Extract the [X, Y] coordinate from the center of the cell holding the provided text.  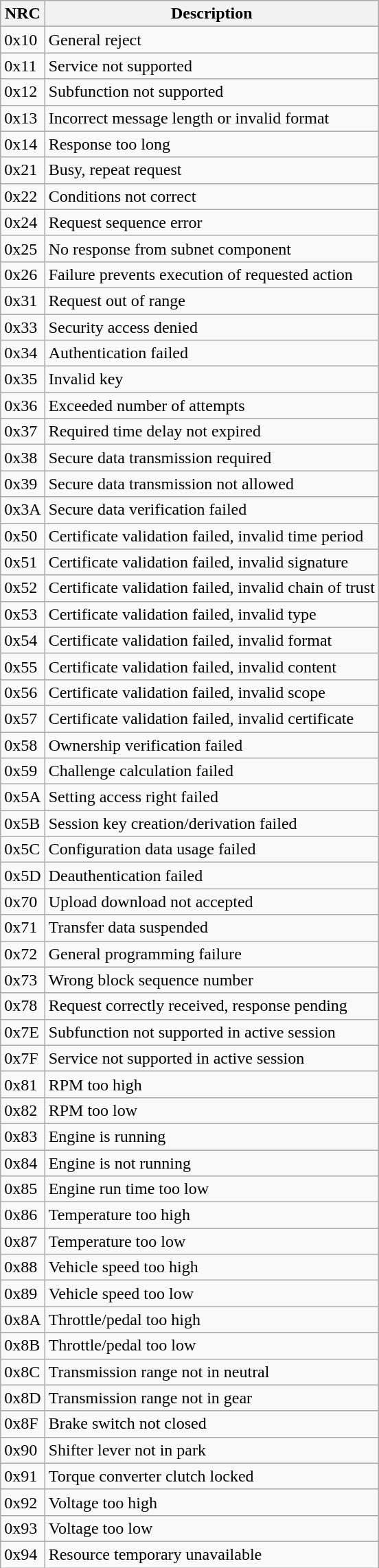
0x12 [23, 92]
0x3A [23, 510]
General reject [211, 40]
0x93 [23, 1528]
Throttle/pedal too high [211, 1320]
0x94 [23, 1554]
Transmission range not in neutral [211, 1372]
0x54 [23, 640]
0x83 [23, 1136]
0x59 [23, 771]
Certificate validation failed, invalid certificate [211, 718]
0x14 [23, 144]
0x5C [23, 850]
Voltage too high [211, 1502]
Subfunction not supported [211, 92]
Vehicle speed too low [211, 1294]
RPM too low [211, 1110]
0x72 [23, 954]
0x55 [23, 666]
0x5D [23, 876]
0x88 [23, 1267]
Shifter lever not in park [211, 1450]
0x53 [23, 614]
0x58 [23, 745]
0x21 [23, 170]
0x22 [23, 196]
Deauthentication failed [211, 876]
0x39 [23, 484]
0x34 [23, 353]
0x92 [23, 1502]
0x38 [23, 458]
Request out of range [211, 301]
0x78 [23, 1006]
Service not supported in active session [211, 1058]
0x31 [23, 301]
Engine run time too low [211, 1189]
0x70 [23, 902]
Voltage too low [211, 1528]
0x33 [23, 327]
0x8D [23, 1398]
Temperature too high [211, 1215]
0x81 [23, 1084]
0x82 [23, 1110]
0x52 [23, 588]
Authentication failed [211, 353]
0x85 [23, 1189]
Certificate validation failed, invalid chain of trust [211, 588]
Subfunction not supported in active session [211, 1032]
Setting access right failed [211, 797]
Response too long [211, 144]
Upload download not accepted [211, 902]
0x24 [23, 222]
0x7F [23, 1058]
Resource temporary unavailable [211, 1554]
RPM too high [211, 1084]
0x13 [23, 118]
Invalid key [211, 379]
Description [211, 14]
Transfer data suspended [211, 928]
Temperature too low [211, 1241]
0x8A [23, 1320]
Security access denied [211, 327]
0x11 [23, 66]
Exceeded number of attempts [211, 406]
Busy, repeat request [211, 170]
Secure data transmission not allowed [211, 484]
Challenge calculation failed [211, 771]
Ownership verification failed [211, 745]
0x37 [23, 432]
Certificate validation failed, invalid signature [211, 562]
Failure prevents execution of requested action [211, 274]
Secure data transmission required [211, 458]
0x25 [23, 248]
0x8F [23, 1424]
0x89 [23, 1294]
Throttle/pedal too low [211, 1346]
0x71 [23, 928]
Wrong block sequence number [211, 980]
Torque converter clutch locked [211, 1476]
0x36 [23, 406]
Certificate validation failed, invalid time period [211, 536]
No response from subnet component [211, 248]
0x5B [23, 823]
0x8C [23, 1372]
0x50 [23, 536]
0x87 [23, 1241]
Request sequence error [211, 222]
0x73 [23, 980]
0x8B [23, 1346]
Configuration data usage failed [211, 850]
Certificate validation failed, invalid content [211, 666]
0x57 [23, 718]
Certificate validation failed, invalid type [211, 614]
Engine is running [211, 1136]
0x86 [23, 1215]
0x7E [23, 1032]
Request correctly received, response pending [211, 1006]
Service not supported [211, 66]
0x91 [23, 1476]
0x56 [23, 692]
0x84 [23, 1163]
0x10 [23, 40]
General programming failure [211, 954]
0x35 [23, 379]
0x5A [23, 797]
Engine is not running [211, 1163]
Incorrect message length or invalid format [211, 118]
Transmission range not in gear [211, 1398]
Session key creation/derivation failed [211, 823]
Conditions not correct [211, 196]
Vehicle speed too high [211, 1267]
0x26 [23, 274]
Brake switch not closed [211, 1424]
Required time delay not expired [211, 432]
Certificate validation failed, invalid scope [211, 692]
Secure data verification failed [211, 510]
Certificate validation failed, invalid format [211, 640]
0x51 [23, 562]
NRC [23, 14]
0x90 [23, 1450]
